Search for the cell housing the specified text and yield its [X, Y] center coordinate. 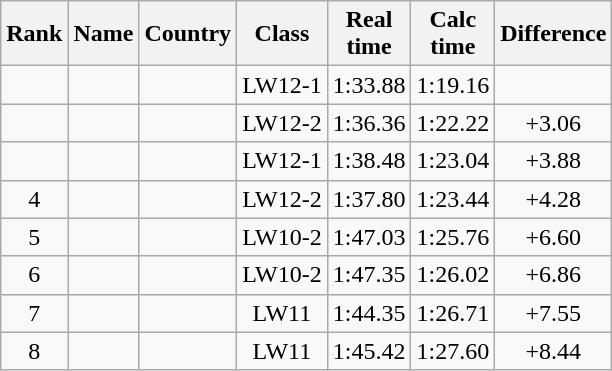
5 [34, 237]
1:25.76 [453, 237]
Country [188, 34]
1:26.71 [453, 313]
+6.60 [554, 237]
1:26.02 [453, 275]
1:19.16 [453, 85]
8 [34, 351]
6 [34, 275]
+3.06 [554, 123]
1:38.48 [369, 161]
+3.88 [554, 161]
1:45.42 [369, 351]
1:36.36 [369, 123]
1:23.44 [453, 199]
7 [34, 313]
Name [104, 34]
1:47.03 [369, 237]
Rank [34, 34]
+7.55 [554, 313]
1:44.35 [369, 313]
4 [34, 199]
1:33.88 [369, 85]
+6.86 [554, 275]
Realtime [369, 34]
1:22.22 [453, 123]
1:23.04 [453, 161]
1:47.35 [369, 275]
Difference [554, 34]
1:27.60 [453, 351]
+8.44 [554, 351]
Class [282, 34]
Calctime [453, 34]
1:37.80 [369, 199]
+4.28 [554, 199]
